Determine the (X, Y) coordinate at the center of the cell enclosing the given text.  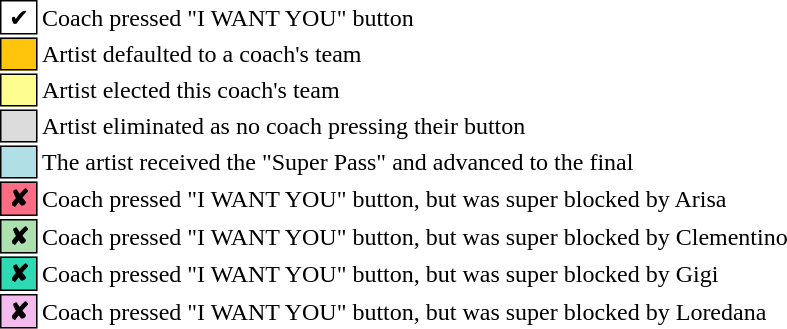
✔ (19, 17)
